Pinpoint the cell where the given text exists, returning its (X, Y) midpoint coordinate. 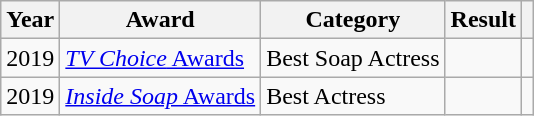
Category (353, 20)
Best Actress (353, 96)
TV Choice Awards (160, 58)
Year (30, 20)
Result (483, 20)
Inside Soap Awards (160, 96)
Award (160, 20)
Best Soap Actress (353, 58)
